For the text-containing cell, return its midpoint in [x, y] coordinate format. 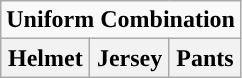
Helmet [46, 58]
Jersey [130, 58]
Pants [204, 58]
Uniform Combination [121, 20]
